Identify which cell holds the provided text, then report its [X, Y] central coordinate. 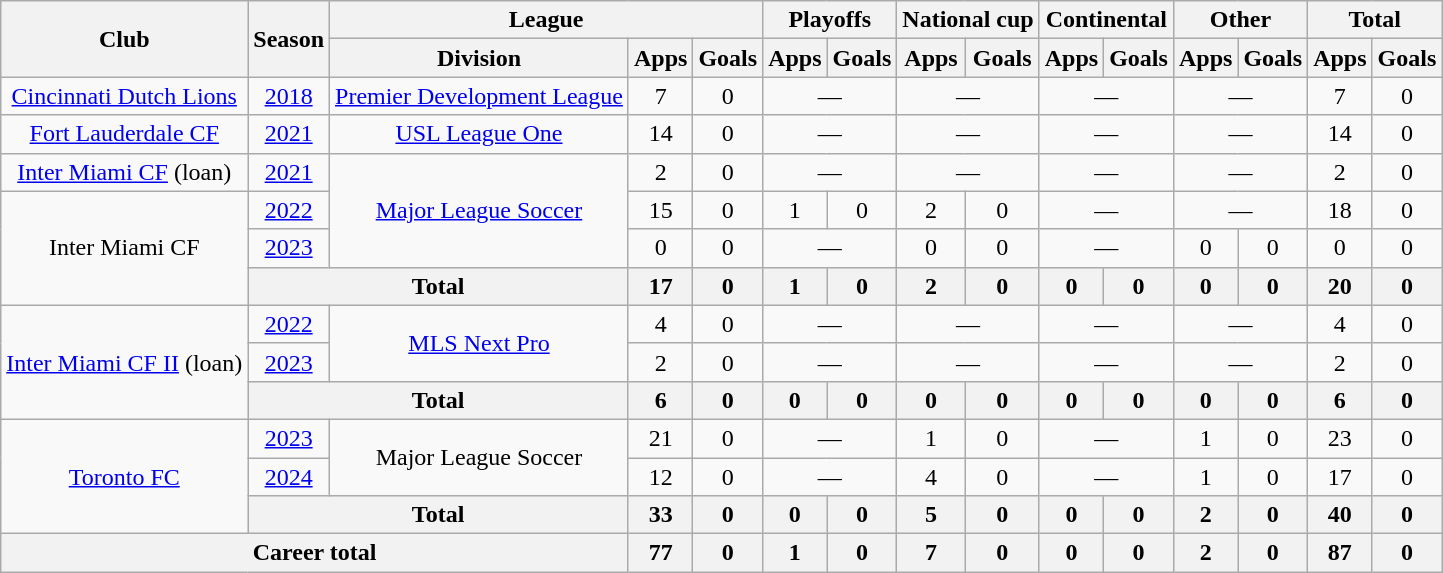
87 [1340, 553]
Season [289, 39]
Division [480, 58]
Inter Miami CF II (loan) [124, 362]
Fort Lauderdale CF [124, 134]
USL League One [480, 134]
23 [1340, 438]
5 [931, 515]
Playoffs [830, 20]
21 [660, 438]
20 [1340, 286]
12 [660, 477]
National cup [968, 20]
Premier Development League [480, 96]
18 [1340, 210]
33 [660, 515]
MLS Next Pro [480, 343]
Career total [315, 553]
Toronto FC [124, 476]
2018 [289, 96]
Club [124, 39]
15 [660, 210]
Cincinnati Dutch Lions [124, 96]
40 [1340, 515]
League [546, 20]
Other [1240, 20]
Inter Miami CF (loan) [124, 172]
Inter Miami CF [124, 248]
Continental [1106, 20]
77 [660, 553]
2024 [289, 477]
